Return the [x, y] coordinate for the center point of the cell that contains the specified text.  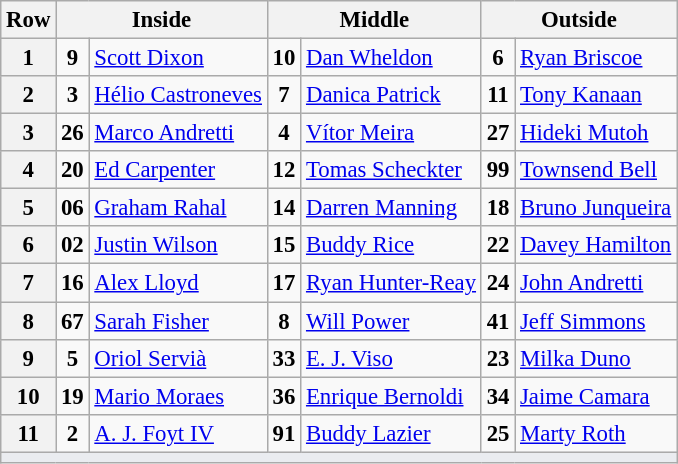
Jaime Camara [596, 396]
33 [284, 358]
19 [72, 396]
67 [72, 321]
25 [498, 433]
99 [498, 170]
Hideki Mutoh [596, 133]
Jeff Simmons [596, 321]
John Andretti [596, 283]
Sarah Fisher [178, 321]
Vítor Meira [392, 133]
Ryan Briscoe [596, 58]
06 [72, 208]
Danica Patrick [392, 95]
20 [72, 170]
Oriol Servià [178, 358]
Milka Duno [596, 358]
Scott Dixon [178, 58]
Davey Hamilton [596, 245]
23 [498, 358]
A. J. Foyt IV [178, 433]
Enrique Bernoldi [392, 396]
1 [28, 58]
Tomas Scheckter [392, 170]
Graham Rahal [178, 208]
Dan Wheldon [392, 58]
Middle [374, 20]
Buddy Rice [392, 245]
Row [28, 20]
18 [498, 208]
Hélio Castroneves [178, 95]
Mario Moraes [178, 396]
Alex Lloyd [178, 283]
E. J. Viso [392, 358]
Outside [578, 20]
15 [284, 245]
Inside [162, 20]
Will Power [392, 321]
Tony Kanaan [596, 95]
Marty Roth [596, 433]
24 [498, 283]
14 [284, 208]
91 [284, 433]
26 [72, 133]
34 [498, 396]
16 [72, 283]
Ed Carpenter [178, 170]
Bruno Junqueira [596, 208]
Buddy Lazier [392, 433]
17 [284, 283]
12 [284, 170]
Marco Andretti [178, 133]
22 [498, 245]
02 [72, 245]
Justin Wilson [178, 245]
27 [498, 133]
Darren Manning [392, 208]
Townsend Bell [596, 170]
Ryan Hunter-Reay [392, 283]
36 [284, 396]
41 [498, 321]
